Extract the (X, Y) coordinate from the center of the cell holding the provided text.  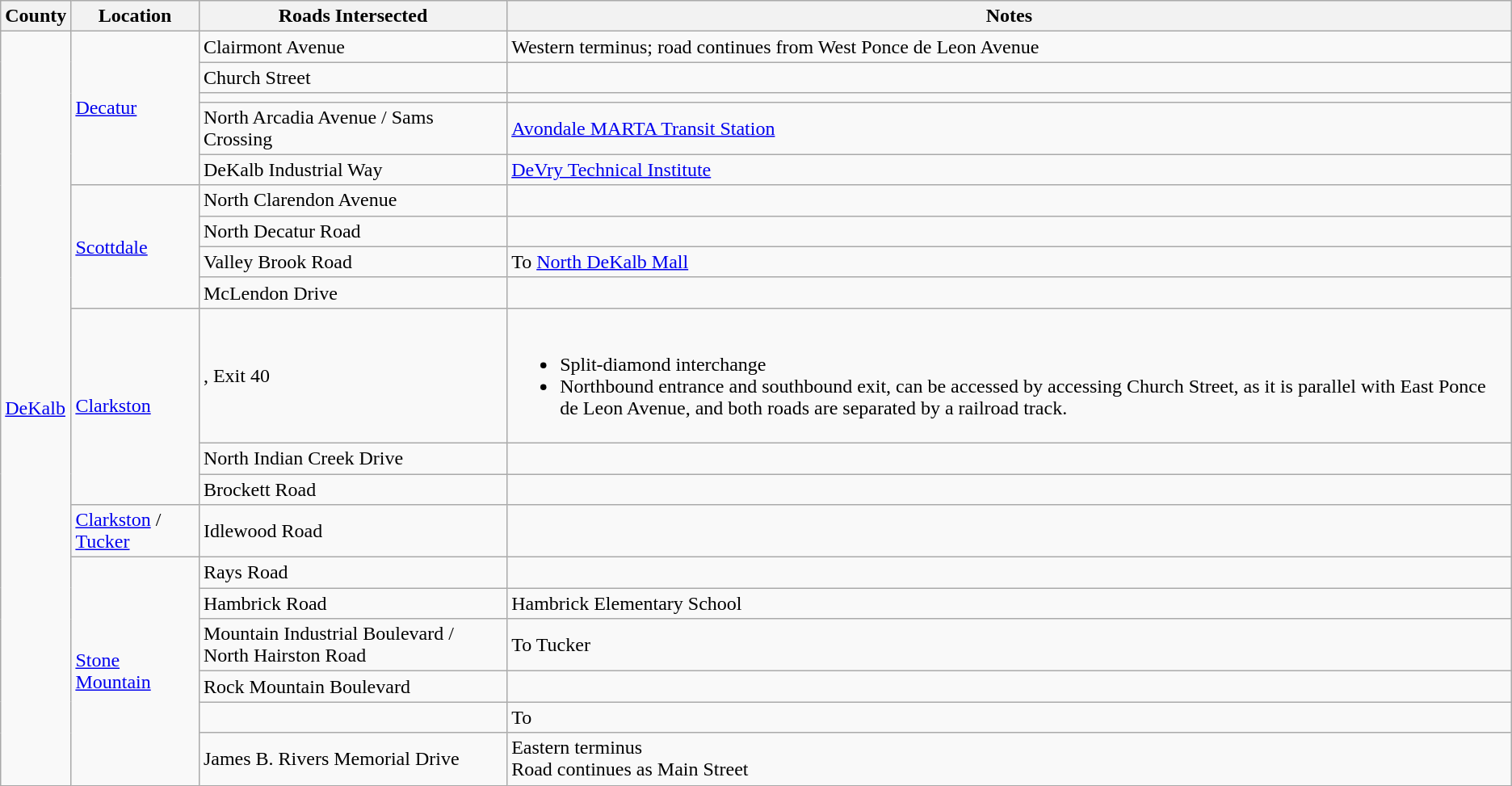
Mountain Industrial Boulevard / North Hairston Road (352, 645)
Hambrick Elementary School (1010, 603)
Rays Road (352, 573)
To (1010, 717)
Notes (1010, 16)
Clairmont Avenue (352, 47)
DeKalb Industrial Way (352, 170)
North Indian Creek Drive (352, 458)
Western terminus; road continues from West Ponce de Leon Avenue (1010, 47)
To North DeKalb Mall (1010, 262)
Stone Mountain (136, 671)
North Arcadia Avenue / Sams Crossing (352, 128)
Valley Brook Road (352, 262)
James B. Rivers Memorial Drive (352, 759)
Brockett Road (352, 489)
County (36, 16)
Idlewood Road (352, 532)
Rock Mountain Boulevard (352, 687)
DeKalb (36, 409)
Church Street (352, 78)
North Clarendon Avenue (352, 200)
DeVry Technical Institute (1010, 170)
To Tucker (1010, 645)
Roads Intersected (352, 16)
Decatur (136, 108)
, Exit 40 (352, 375)
North Decatur Road (352, 231)
Scottdale (136, 246)
Eastern terminusRoad continues as Main Street (1010, 759)
Hambrick Road (352, 603)
Clarkston (136, 406)
Location (136, 16)
Avondale MARTA Transit Station (1010, 128)
McLendon Drive (352, 292)
Clarkston / Tucker (136, 532)
